Extract the (X, Y) coordinate from the center of the cell holding the provided text.  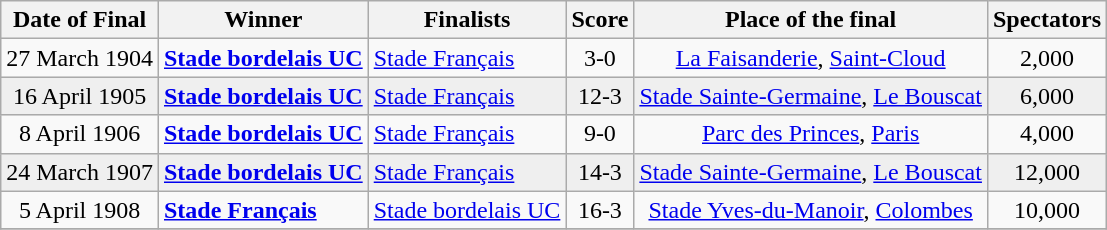
Finalists (467, 20)
14-3 (600, 172)
Stade Yves-du-Manoir, Colombes (811, 210)
24 March 1907 (80, 172)
5 April 1908 (80, 210)
Parc des Princes, Paris (811, 134)
16 April 1905 (80, 96)
3-0 (600, 58)
Winner (263, 20)
La Faisanderie, Saint-Cloud (811, 58)
4,000 (1046, 134)
2,000 (1046, 58)
16-3 (600, 210)
8 April 1906 (80, 134)
10,000 (1046, 210)
12,000 (1046, 172)
9-0 (600, 134)
Score (600, 20)
12-3 (600, 96)
Place of the final (811, 20)
Date of Final (80, 20)
6,000 (1046, 96)
27 March 1904 (80, 58)
Spectators (1046, 20)
